Search for the cell housing the specified text and yield its (x, y) center coordinate. 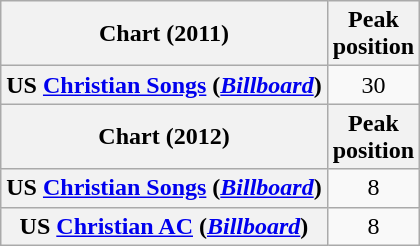
US Christian AC (Billboard) (164, 226)
Chart (2012) (164, 136)
30 (373, 85)
Chart (2011) (164, 34)
